Scan for the cell matching the given text and deliver its (x, y) coordinate at center. 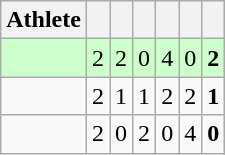
Athlete (44, 20)
